From the cell containing the given text, extract its center point as (X, Y) coordinate. 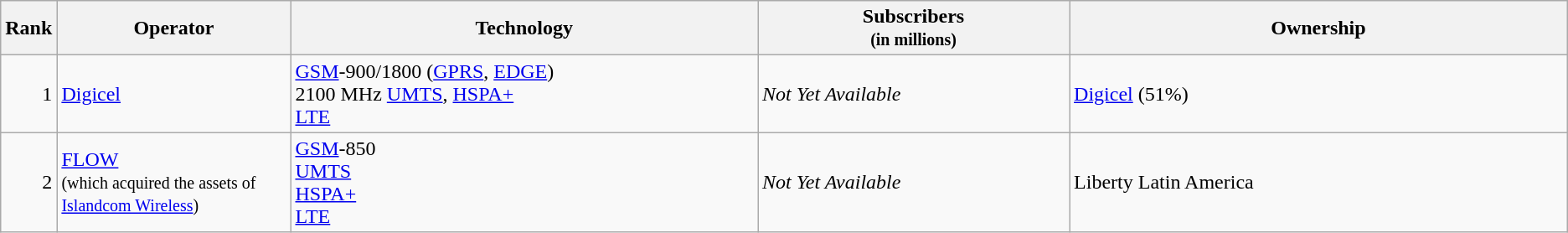
GSM-900/1800 (GPRS, EDGE)2100 MHz UMTS, HSPA+ LTE (524, 94)
2 (28, 183)
1 (28, 94)
Digicel (174, 94)
Ownership (1318, 28)
GSM-850UMTS HSPA+ LTE (524, 183)
Subscribers(in millions) (913, 28)
Technology (524, 28)
Liberty Latin America (1318, 183)
Rank (28, 28)
Digicel (51%) (1318, 94)
Operator (174, 28)
FLOW (which acquired the assets of Islandcom Wireless) (174, 183)
